From the cell containing the given text, extract its center point as [X, Y] coordinate. 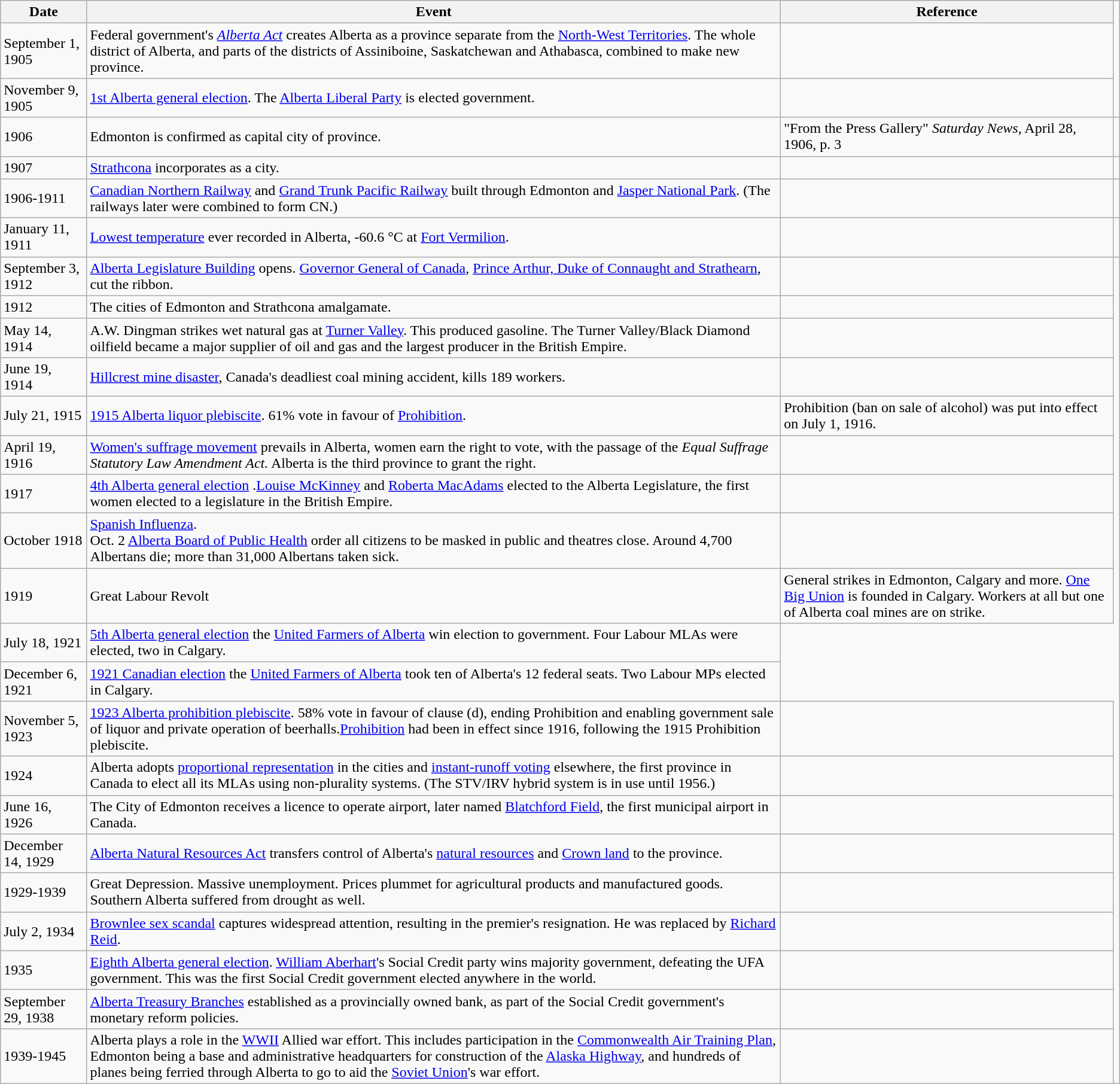
June 16, 1926 [44, 815]
1939-1945 [44, 1056]
December 6, 1921 [44, 682]
July 18, 1921 [44, 643]
1917 [44, 494]
1st Alberta general election. The Alberta Liberal Party is elected government. [434, 98]
1912 [44, 307]
Hillcrest mine disaster, Canada's deadliest coal mining accident, kills 189 workers. [434, 377]
The cities of Edmonton and Strathcona amalgamate. [434, 307]
September 29, 1938 [44, 1009]
January 11, 1911 [44, 237]
1906-1911 [44, 199]
Alberta Natural Resources Act transfers control of Alberta's natural resources and Crown land to the province. [434, 853]
The City of Edmonton receives a licence to operate airport, later named Blatchford Field, the first municipal airport in Canada. [434, 815]
General strikes in Edmonton, Calgary and more. One Big Union is founded in Calgary. Workers at all but one of Alberta coal mines are on strike. [946, 596]
June 19, 1914 [44, 377]
November 5, 1923 [44, 729]
Edmonton is confirmed as capital city of province. [434, 136]
Reference [946, 12]
July 21, 1915 [44, 415]
Alberta Treasury Branches established as a provincially owned bank, as part of the Social Credit government's monetary reform policies. [434, 1009]
Great Labour Revolt [434, 596]
1906 [44, 136]
1935 [44, 970]
December 14, 1929 [44, 853]
November 9, 1905 [44, 98]
Prohibition (ban on sale of alcohol) was put into effect on July 1, 1916. [946, 415]
Event [434, 12]
October 1918 [44, 541]
April 19, 1916 [44, 455]
May 14, 1914 [44, 337]
1919 [44, 596]
5th Alberta general election the United Farmers of Alberta win election to government. Four Labour MLAs were elected, two in Calgary. [434, 643]
September 3, 1912 [44, 276]
September 1, 1905 [44, 51]
Brownlee sex scandal captures widespread attention, resulting in the premier's resignation. He was replaced by Richard Reid. [434, 931]
1921 Canadian election the United Farmers of Alberta took ten of Alberta's 12 federal seats. Two Labour MPs elected in Calgary. [434, 682]
1915 Alberta liquor plebiscite. 61% vote in favour of Prohibition. [434, 415]
1929-1939 [44, 893]
1907 [44, 168]
1924 [44, 775]
Lowest temperature ever recorded in Alberta, -60.6 °C at Fort Vermilion. [434, 237]
Date [44, 12]
Alberta Legislature Building opens. Governor General of Canada, Prince Arthur, Duke of Connaught and Strathearn, cut the ribbon. [434, 276]
Strathcona incorporates as a city. [434, 168]
"From the Press Gallery" Saturday News, April 28, 1906, p. 3 [946, 136]
July 2, 1934 [44, 931]
